Return (x, y) of the center of cell containing provided text 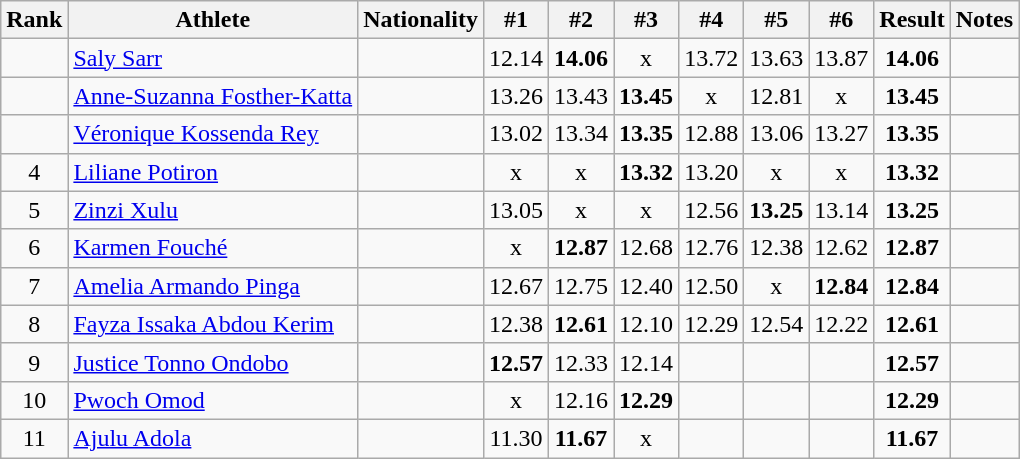
13.27 (842, 134)
Karmen Fouché (213, 248)
Liliane Potiron (213, 172)
#4 (712, 20)
13.87 (842, 58)
13.05 (516, 210)
Ajulu Adola (213, 438)
12.50 (712, 286)
Saly Sarr (213, 58)
#1 (516, 20)
13.14 (842, 210)
Justice Tonno Ondobo (213, 362)
Véronique Kossenda Rey (213, 134)
13.20 (712, 172)
12.33 (580, 362)
#6 (842, 20)
7 (34, 286)
Anne-Suzanna Fosther-Katta (213, 96)
#3 (646, 20)
Notes (984, 20)
13.02 (516, 134)
Rank (34, 20)
Nationality (421, 20)
9 (34, 362)
12.67 (516, 286)
13.34 (580, 134)
5 (34, 210)
10 (34, 400)
12.62 (842, 248)
12.56 (712, 210)
12.22 (842, 324)
Fayza Issaka Abdou Kerim (213, 324)
Pwoch Omod (213, 400)
12.68 (646, 248)
11 (34, 438)
13.06 (776, 134)
6 (34, 248)
12.75 (580, 286)
13.43 (580, 96)
4 (34, 172)
11.30 (516, 438)
Zinzi Xulu (213, 210)
13.26 (516, 96)
#5 (776, 20)
12.54 (776, 324)
Amelia Armando Pinga (213, 286)
12.40 (646, 286)
13.63 (776, 58)
Athlete (213, 20)
#2 (580, 20)
12.81 (776, 96)
12.16 (580, 400)
12.88 (712, 134)
Result (912, 20)
8 (34, 324)
12.76 (712, 248)
13.72 (712, 58)
12.10 (646, 324)
